Find where the given text appears and provide that cell's center as [x, y] coordinate. 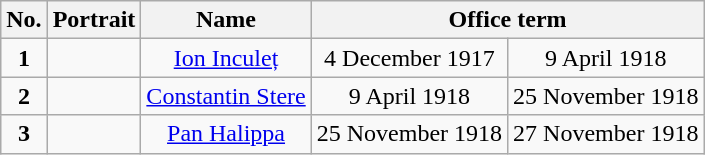
27 November 1918 [606, 134]
1 [24, 58]
Pan Halippa [226, 134]
Portrait [94, 20]
No. [24, 20]
4 December 1917 [409, 58]
Ion Inculeț [226, 58]
Name [226, 20]
3 [24, 134]
2 [24, 96]
Constantin Stere [226, 96]
Office term [508, 20]
